Extract the (x, y) coordinate from the center of the cell holding the provided text.  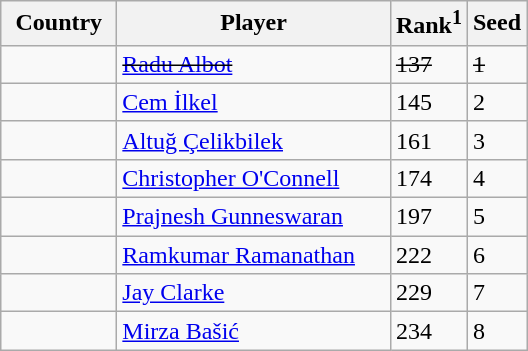
5 (496, 217)
Mirza Bašić (254, 331)
4 (496, 178)
Radu Albot (254, 64)
145 (428, 102)
161 (428, 140)
Player (254, 24)
174 (428, 178)
1 (496, 64)
2 (496, 102)
Jay Clarke (254, 293)
Cem İlkel (254, 102)
Prajnesh Gunneswaran (254, 217)
7 (496, 293)
Altuğ Çelikbilek (254, 140)
137 (428, 64)
Country (59, 24)
3 (496, 140)
229 (428, 293)
Ramkumar Ramanathan (254, 255)
234 (428, 331)
6 (496, 255)
8 (496, 331)
Seed (496, 24)
Christopher O'Connell (254, 178)
Rank1 (428, 24)
222 (428, 255)
197 (428, 217)
